Determine the (x, y) coordinate at the center of the cell enclosing the given text.  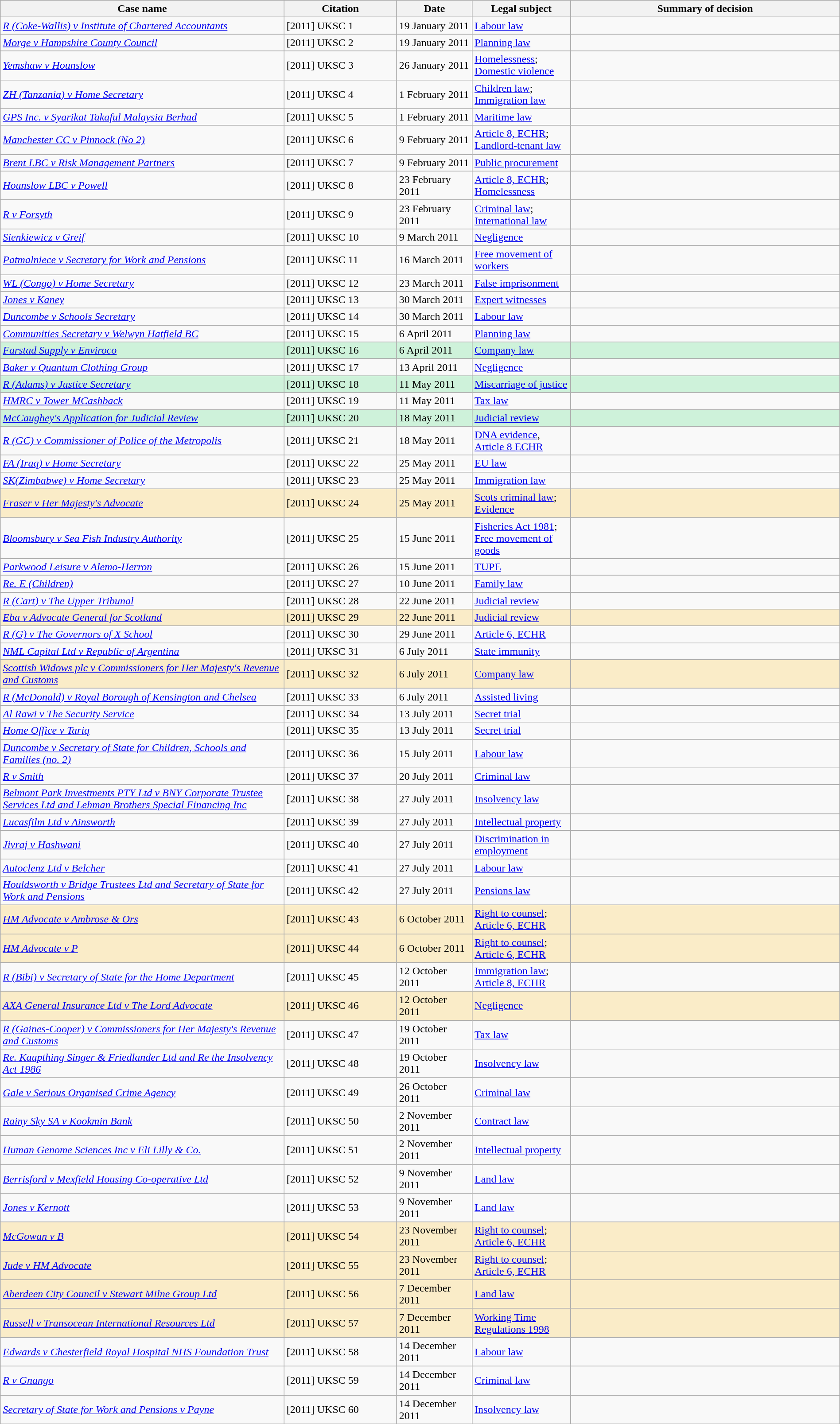
TUPE (521, 567)
[2011] UKSC 38 (340, 799)
GPS Inc. v Syarikat Takaful Malaysia Berhad (142, 117)
[2011] UKSC 36 (340, 753)
Human Genome Sciences Inc v Eli Lilly & Co. (142, 1150)
Maritime law (521, 117)
HM Advocate v P (142, 948)
[2011] UKSC 32 (340, 674)
Morge v Hampshire County Council (142, 43)
Re. E (Children) (142, 584)
Russell v Transocean International Resources Ltd (142, 1323)
[2011] UKSC 47 (340, 1035)
Secretary of State for Work and Pensions v Payne (142, 1409)
[2011] UKSC 41 (340, 868)
Parkwood Leisure v Alemo-Herron (142, 567)
ZH (Tanzania) v Home Secretary (142, 94)
FA (Iraq) v Home Secretary (142, 463)
[2011] UKSC 10 (340, 237)
[2011] UKSC 5 (340, 117)
[2011] UKSC 58 (340, 1351)
Jude v HM Advocate (142, 1265)
[2011] UKSC 44 (340, 948)
McGowan v B (142, 1236)
[2011] UKSC 9 (340, 214)
Free movement of workers (521, 260)
[2011] UKSC 19 (340, 401)
Scots criminal law; Evidence (521, 503)
R (GC) v Commissioner of Police of the Metropolis (142, 440)
[2011] UKSC 12 (340, 283)
[2011] UKSC 51 (340, 1150)
Date (434, 9)
Contract law (521, 1121)
[2011] UKSC 43 (340, 919)
DNA evidence, Article 8 ECHR (521, 440)
Jones v Kernott (142, 1208)
R (McDonald) v Royal Borough of Kensington and Chelsea (142, 697)
13 April 2011 (434, 367)
Aberdeen City Council v Stewart Milne Group Ltd (142, 1294)
16 March 2011 (434, 260)
26 January 2011 (434, 66)
[2011] UKSC 3 (340, 66)
[2011] UKSC 13 (340, 300)
[2011] UKSC 21 (340, 440)
[2011] UKSC 30 (340, 634)
[2011] UKSC 24 (340, 503)
[2011] UKSC 57 (340, 1323)
[2011] UKSC 54 (340, 1236)
[2011] UKSC 56 (340, 1294)
R v Smith (142, 776)
[2011] UKSC 42 (340, 891)
R (Cart) v The Upper Tribunal (142, 600)
[2011] UKSC 53 (340, 1208)
Immigration law (521, 480)
Discrimination in employment (521, 844)
Jones v Kaney (142, 300)
Article 8, ECHR; Homelessness (521, 185)
[2011] UKSC 27 (340, 584)
[2011] UKSC 4 (340, 94)
[2011] UKSC 52 (340, 1179)
Bloomsbury v Sea Fish Industry Authority (142, 538)
Re. Kaupthing Singer & Friedlander Ltd and Re the Insolvency Act 1986 (142, 1063)
[2011] UKSC 34 (340, 714)
R v Forsyth (142, 214)
9 March 2011 (434, 237)
False imprisonment (521, 283)
Summary of decision (705, 9)
[2011] UKSC 29 (340, 618)
Farstad Supply v Enviroco (142, 350)
Criminal law; International law (521, 214)
[2011] UKSC 7 (340, 163)
Lucasfilm Ltd v Ainsworth (142, 822)
[2011] UKSC 60 (340, 1409)
Homelessness; Domestic violence (521, 66)
10 June 2011 (434, 584)
SK(Zimbabwe) v Home Secretary (142, 480)
23 March 2011 (434, 283)
[2011] UKSC 26 (340, 567)
HM Advocate v Ambrose & Ors (142, 919)
Brent LBC v Risk Management Partners (142, 163)
[2011] UKSC 25 (340, 538)
Yemshaw v Hounslow (142, 66)
R (Bibi) v Secretary of State for the Home Department (142, 977)
[2011] UKSC 45 (340, 977)
Houldsworth v Bridge Trustees Ltd and Secretary of State for Work and Pensions (142, 891)
[2011] UKSC 18 (340, 384)
Patmalniece v Secretary for Work and Pensions (142, 260)
Al Rawi v The Security Service (142, 714)
[2011] UKSC 14 (340, 317)
[2011] UKSC 37 (340, 776)
Duncombe v Secretary of State for Children, Schools and Families (no. 2) (142, 753)
[2011] UKSC 46 (340, 1006)
Belmont Park Investments PTY Ltd v BNY Corporate Trustee Services Ltd and Lehman Brothers Special Financing Inc (142, 799)
Scottish Widows plc v Commissioners for Her Majesty's Revenue and Customs (142, 674)
State immunity (521, 651)
[2011] UKSC 17 (340, 367)
[2011] UKSC 35 (340, 731)
Eba v Advocate General for Scotland (142, 618)
Pensions law (521, 891)
[2011] UKSC 6 (340, 140)
Working Time Regulations 1998 (521, 1323)
29 June 2011 (434, 634)
Duncombe v Schools Secretary (142, 317)
Article 6, ECHR (521, 634)
AXA General Insurance Ltd v The Lord Advocate (142, 1006)
26 October 2011 (434, 1093)
[2011] UKSC 33 (340, 697)
Fisheries Act 1981; Free movement of goods (521, 538)
Baker v Quantum Clothing Group (142, 367)
[2011] UKSC 50 (340, 1121)
Children law; Immigration law (521, 94)
15 July 2011 (434, 753)
Family law (521, 584)
20 July 2011 (434, 776)
[2011] UKSC 40 (340, 844)
[2011] UKSC 49 (340, 1093)
Expert witnesses (521, 300)
[2011] UKSC 1 (340, 26)
Sienkiewicz v Greif (142, 237)
[2011] UKSC 55 (340, 1265)
[2011] UKSC 20 (340, 418)
[2011] UKSC 8 (340, 185)
Hounslow LBC v Powell (142, 185)
R (G) v The Governors of X School (142, 634)
NML Capital Ltd v Republic of Argentina (142, 651)
Assisted living (521, 697)
R (Coke-Wallis) v Institute of Chartered Accountants (142, 26)
[2011] UKSC 48 (340, 1063)
[2011] UKSC 28 (340, 600)
WL (Congo) v Home Secretary (142, 283)
Home Office v Tariq (142, 731)
Miscarriage of justice (521, 384)
[2011] UKSC 15 (340, 334)
Public procurement (521, 163)
[2011] UKSC 31 (340, 651)
Manchester CC v Pinnock (No 2) (142, 140)
[2011] UKSC 39 (340, 822)
[2011] UKSC 22 (340, 463)
Jivraj v Hashwani (142, 844)
R v Gnango (142, 1381)
Rainy Sky SA v Kookmin Bank (142, 1121)
Gale v Serious Organised Crime Agency (142, 1093)
[2011] UKSC 2 (340, 43)
[2011] UKSC 11 (340, 260)
Article 8, ECHR; Landlord-tenant law (521, 140)
Citation (340, 9)
HMRC v Tower MCashback (142, 401)
EU law (521, 463)
Immigration law; Article 8, ECHR (521, 977)
Autoclenz Ltd v Belcher (142, 868)
McCaughey's Application for Judicial Review (142, 418)
Communities Secretary v Welwyn Hatfield BC (142, 334)
Berrisford v Mexfield Housing Co-operative Ltd (142, 1179)
R (Gaines-Cooper) v Commissioners for Her Majesty's Revenue and Customs (142, 1035)
R (Adams) v Justice Secretary (142, 384)
[2011] UKSC 59 (340, 1381)
Case name (142, 9)
Edwards v Chesterfield Royal Hospital NHS Foundation Trust (142, 1351)
[2011] UKSC 23 (340, 480)
Fraser v Her Majesty's Advocate (142, 503)
Legal subject (521, 9)
[2011] UKSC 16 (340, 350)
